Capture the cell that displays the provided text and extract its [x, y] central coordinate. 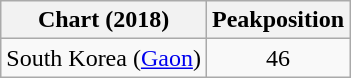
46 [278, 58]
Chart (2018) [104, 20]
South Korea (Gaon) [104, 58]
Peakposition [278, 20]
